Determine the (X, Y) coordinate at the center of the cell enclosing the given text.  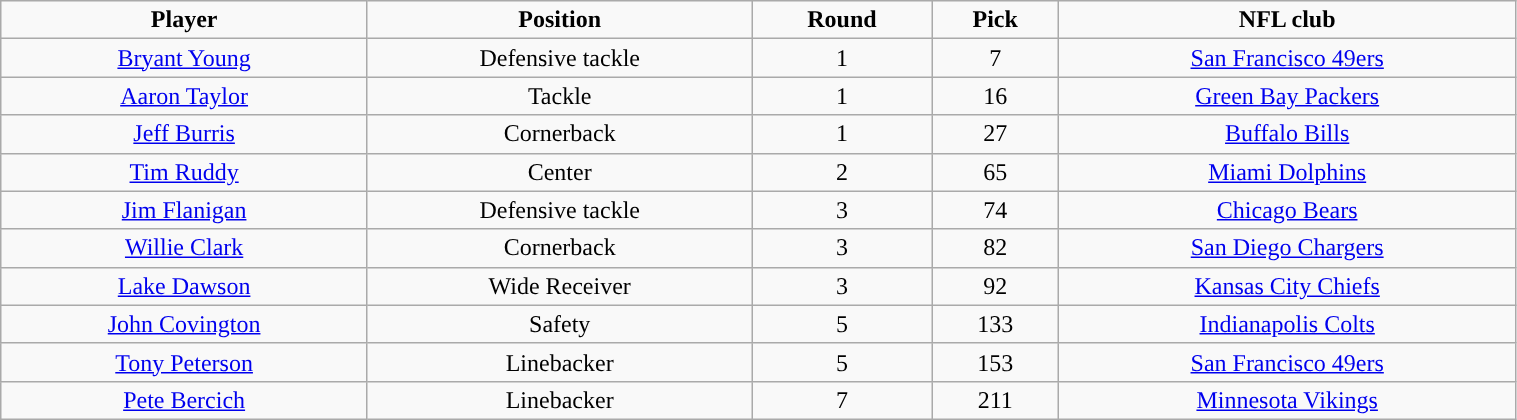
133 (995, 324)
65 (995, 172)
Tony Peterson (184, 362)
Lake Dawson (184, 286)
Miami Dolphins (1287, 172)
Tim Ruddy (184, 172)
San Diego Chargers (1287, 248)
2 (842, 172)
Bryant Young (184, 58)
153 (995, 362)
Jeff Burris (184, 134)
John Covington (184, 324)
Aaron Taylor (184, 96)
Jim Flanigan (184, 210)
Chicago Bears (1287, 210)
Pick (995, 20)
Indianapolis Colts (1287, 324)
Position (559, 20)
Willie Clark (184, 248)
Safety (559, 324)
82 (995, 248)
Center (559, 172)
Buffalo Bills (1287, 134)
27 (995, 134)
Player (184, 20)
Tackle (559, 96)
Wide Receiver (559, 286)
16 (995, 96)
NFL club (1287, 20)
74 (995, 210)
Round (842, 20)
211 (995, 400)
Kansas City Chiefs (1287, 286)
Minnesota Vikings (1287, 400)
Pete Bercich (184, 400)
Green Bay Packers (1287, 96)
92 (995, 286)
